Extract the (X, Y) coordinate from the center of the cell holding the provided text.  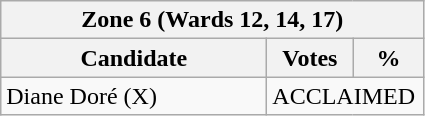
Votes (310, 58)
Diane Doré (X) (134, 96)
ACCLAIMED (346, 96)
% (388, 58)
Zone 6 (Wards 12, 14, 17) (212, 20)
Candidate (134, 58)
